Pinpoint the cell where the given text exists, returning its [X, Y] midpoint coordinate. 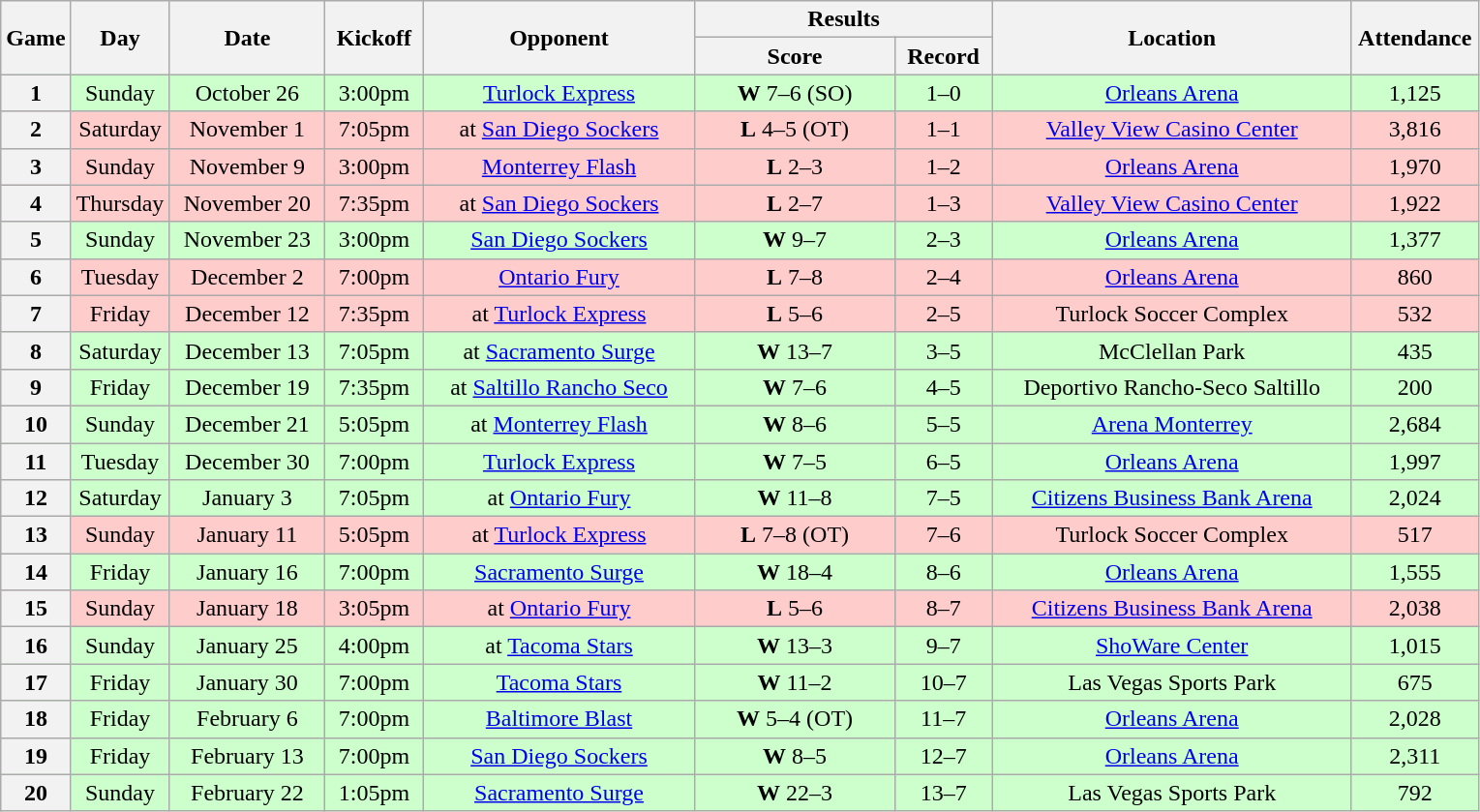
November 20 [248, 203]
W 7–6 [795, 387]
1,970 [1415, 166]
November 23 [248, 240]
675 [1415, 682]
February 6 [248, 719]
18 [36, 719]
14 [36, 572]
January 11 [248, 535]
4–5 [943, 387]
5 [36, 240]
January 16 [248, 572]
1:05pm [374, 793]
8–7 [943, 609]
Baltimore Blast [559, 719]
W 8–6 [795, 424]
L 7–8 (OT) [795, 535]
December 21 [248, 424]
2–4 [943, 277]
W 8–5 [795, 756]
Kickoff [374, 38]
6–5 [943, 462]
W 7–6 (SO) [795, 93]
2,024 [1415, 498]
7–6 [943, 535]
Ontario Fury [559, 277]
L 4–5 (OT) [795, 130]
December 19 [248, 387]
2,028 [1415, 719]
9 [36, 387]
January 25 [248, 646]
December 2 [248, 277]
532 [1415, 314]
7 [36, 314]
10–7 [943, 682]
January 18 [248, 609]
Attendance [1415, 38]
19 [36, 756]
Arena Monterrey [1171, 424]
15 [36, 609]
L 2–7 [795, 203]
Monterrey Flash [559, 166]
16 [36, 646]
3:05pm [374, 609]
2,038 [1415, 609]
7–5 [943, 498]
October 26 [248, 93]
Score [795, 56]
1–1 [943, 130]
792 [1415, 793]
Thursday [120, 203]
Location [1171, 38]
February 22 [248, 793]
4 [36, 203]
Deportivo Rancho-Seco Saltillo [1171, 387]
1,377 [1415, 240]
W 9–7 [795, 240]
1,997 [1415, 462]
at Tacoma Stars [559, 646]
December 30 [248, 462]
Record [943, 56]
8 [36, 350]
1,015 [1415, 646]
December 12 [248, 314]
ShoWare Center [1171, 646]
McClellan Park [1171, 350]
2,684 [1415, 424]
3,816 [1415, 130]
12 [36, 498]
13–7 [943, 793]
2 [36, 130]
1–2 [943, 166]
W 13–7 [795, 350]
W 7–5 [795, 462]
6 [36, 277]
December 13 [248, 350]
17 [36, 682]
1–0 [943, 93]
5–5 [943, 424]
8–6 [943, 572]
L 7–8 [795, 277]
Results [844, 19]
11 [36, 462]
W 22–3 [795, 793]
12–7 [943, 756]
at Sacramento Surge [559, 350]
2–5 [943, 314]
4:00pm [374, 646]
2,311 [1415, 756]
11–7 [943, 719]
W 11–8 [795, 498]
1,125 [1415, 93]
3 [36, 166]
517 [1415, 535]
W 13–3 [795, 646]
435 [1415, 350]
November 9 [248, 166]
at Monterrey Flash [559, 424]
3–5 [943, 350]
January 3 [248, 498]
1,922 [1415, 203]
1–3 [943, 203]
W 5–4 (OT) [795, 719]
Opponent [559, 38]
200 [1415, 387]
L 2–3 [795, 166]
1 [36, 93]
Day [120, 38]
W 18–4 [795, 572]
Game [36, 38]
February 13 [248, 756]
1,555 [1415, 572]
November 1 [248, 130]
20 [36, 793]
9–7 [943, 646]
Date [248, 38]
at Saltillo Rancho Seco [559, 387]
860 [1415, 277]
13 [36, 535]
W 11–2 [795, 682]
10 [36, 424]
2–3 [943, 240]
Tacoma Stars [559, 682]
January 30 [248, 682]
